For the text-containing cell, return its midpoint in [x, y] coordinate format. 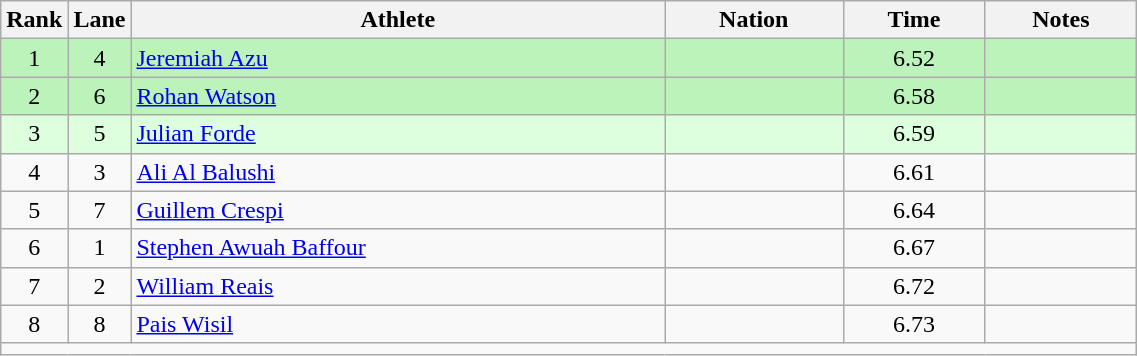
6.72 [914, 286]
6.59 [914, 134]
Pais Wisil [398, 324]
Athlete [398, 20]
6.67 [914, 248]
Lane [100, 20]
Rank [34, 20]
6.73 [914, 324]
Guillem Crespi [398, 210]
6.61 [914, 172]
6.64 [914, 210]
Jeremiah Azu [398, 58]
Ali Al Balushi [398, 172]
Stephen Awuah Baffour [398, 248]
Rohan Watson [398, 96]
William Reais [398, 286]
Julian Forde [398, 134]
Time [914, 20]
6.52 [914, 58]
6.58 [914, 96]
Nation [754, 20]
Notes [1061, 20]
